Find where the given text appears and provide that cell's center as [X, Y] coordinate. 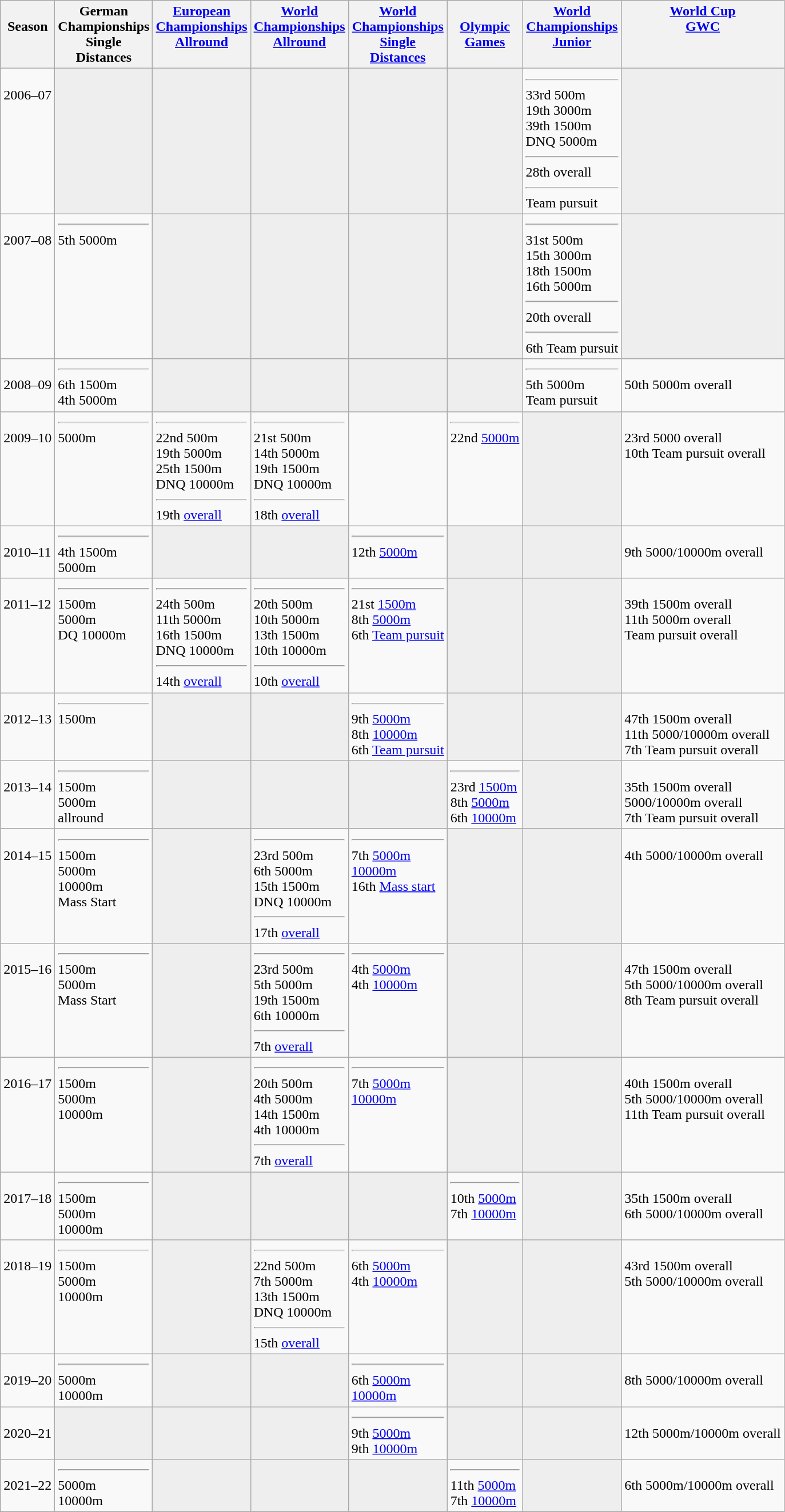
23rd 5000 overall 10th Team pursuit overall [703, 469]
20th 500m 4th 5000m 14th 1500m 4th 10000m 7th overall [300, 1114]
47th 1500m overall 11th 5000/10000m overall 7th Team pursuit overall [703, 727]
5th 5000m Team pursuit [572, 385]
23rd 500m 5th 5000m 19th 1500m 6th 10000m 7th overall [300, 1000]
2008–09 [27, 385]
Season [27, 34]
2014–15 [27, 886]
7th 5000m 10000m [398, 1114]
20th 500m 10th 5000m 13th 1500m 10th 10000m 10th overall [300, 635]
World Championships Single Distances [398, 34]
11th 5000m 7th 10000m [485, 1486]
1500m 5000m Mass Start [104, 1000]
12th 5000m [398, 552]
4th 1500m 5000m [104, 552]
35th 1500m overall 6th 5000/10000m overall [703, 1206]
39th 1500m overall 11th 5000m overall Team pursuit overall [703, 635]
22nd 500m 7th 5000m 13th 1500m DNQ 10000m 15th overall [300, 1297]
43rd 1500m overall 5th 5000/10000m overall [703, 1297]
German Championships Single Distances [104, 34]
2012–13 [27, 727]
9th 5000/10000m overall [703, 552]
9th 5000m 8th 10000m 6th Team pursuit [398, 727]
1500m [104, 727]
23rd 1500m 8th 5000m 6th 10000m [485, 794]
2009–10 [27, 469]
2007–08 [27, 286]
10th 5000m 7th 10000m [485, 1206]
22nd 500m 19th 5000m 25th 1500m DNQ 10000m 19th overall [201, 469]
7th 5000m 10000m 16th Mass start [398, 886]
2020–21 [27, 1433]
33rd 500m 19th 3000m 39th 1500m DNQ 5000m 28th overall Team pursuit [572, 141]
4th 5000/10000m overall [703, 886]
2017–18 [27, 1206]
31st 500m 15th 3000m 18th 1500m 16th 5000m 20th overall 6th Team pursuit [572, 286]
2019–20 [27, 1381]
2016–17 [27, 1114]
World Championships Allround [300, 34]
12th 5000m/10000m overall [703, 1433]
22nd 5000m [485, 469]
Olympic Games [485, 34]
6th 5000m 10000m [398, 1381]
2018–19 [27, 1297]
World Cup GWC [703, 34]
40th 1500m overall 5th 5000/10000m overall 11th Team pursuit overall [703, 1114]
9th 5000m 9th 10000m [398, 1433]
2015–16 [27, 1000]
50th 5000m overall [703, 385]
2011–12 [27, 635]
5th 5000m [104, 286]
24th 500m 11th 5000m 16th 1500m DNQ 10000m 14th overall [201, 635]
5000m [104, 469]
2013–14 [27, 794]
1500m 5000m allround [104, 794]
21st 500m 14th 5000m 19th 1500m DNQ 10000m 18th overall [300, 469]
1500m 5000m 10000m Mass Start [104, 886]
World Championships Junior [572, 34]
35th 1500m overall 5000/10000m overall 7th Team pursuit overall [703, 794]
6th 5000m/10000m overall [703, 1486]
2010–11 [27, 552]
21st 1500m 8th 5000m 6th Team pursuit [398, 635]
47th 1500m overall 5th 5000/10000m overall 8th Team pursuit overall [703, 1000]
6th 1500m 4th 5000m [104, 385]
23rd 500m 6th 5000m 15th 1500m DNQ 10000m 17th overall [300, 886]
2021–22 [27, 1486]
8th 5000/10000m overall [703, 1381]
European Championships Allround [201, 34]
6th 5000m 4th 10000m [398, 1297]
4th 5000m 4th 10000m [398, 1000]
1500m 5000m DQ 10000m [104, 635]
2006–07 [27, 141]
